Provide the (X, Y) coordinate of the cell's center where the given text is located.  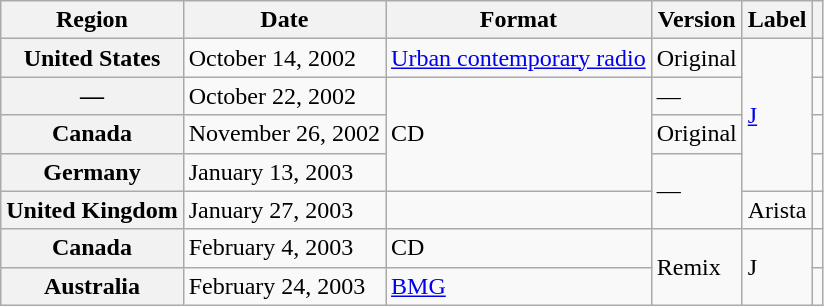
November 26, 2002 (284, 134)
February 24, 2003 (284, 286)
United Kingdom (92, 210)
United States (92, 58)
Urban contemporary radio (519, 58)
Germany (92, 172)
October 22, 2002 (284, 96)
Australia (92, 286)
October 14, 2002 (284, 58)
Format (519, 20)
January 13, 2003 (284, 172)
Version (696, 20)
BMG (519, 286)
January 27, 2003 (284, 210)
Remix (696, 267)
Label (777, 20)
Arista (777, 210)
Date (284, 20)
Region (92, 20)
February 4, 2003 (284, 248)
